Determine the [X, Y] coordinate at the center of the cell enclosing the given text.  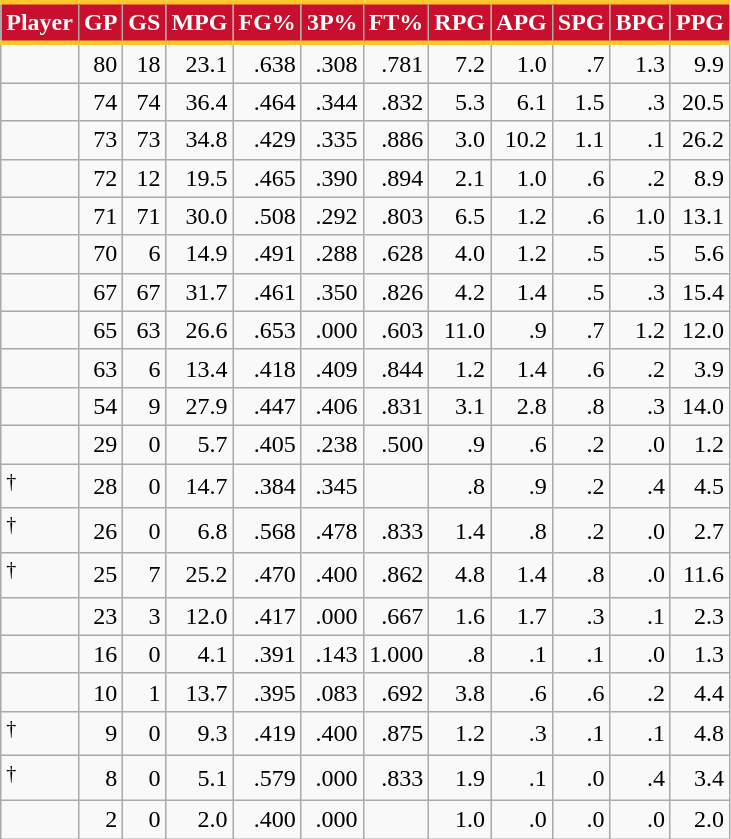
9.9 [700, 63]
FG% [267, 22]
31.7 [200, 292]
2.1 [460, 178]
.826 [396, 292]
70 [100, 254]
.638 [267, 63]
.875 [396, 734]
.894 [396, 178]
.461 [267, 292]
BPG [640, 22]
.831 [396, 406]
14.0 [700, 406]
28 [100, 486]
15.4 [700, 292]
7.2 [460, 63]
.308 [332, 63]
1.9 [460, 778]
.692 [396, 692]
20.5 [700, 102]
2.8 [522, 406]
.603 [396, 330]
.653 [267, 330]
6.1 [522, 102]
26.2 [700, 140]
.238 [332, 444]
26.6 [200, 330]
26 [100, 530]
30.0 [200, 216]
.405 [267, 444]
.429 [267, 140]
.667 [396, 616]
8.9 [700, 178]
.384 [267, 486]
.478 [332, 530]
1.1 [581, 140]
.568 [267, 530]
GP [100, 22]
4.4 [700, 692]
.844 [396, 368]
.500 [396, 444]
5.7 [200, 444]
.470 [267, 576]
16 [100, 654]
3.9 [700, 368]
.406 [332, 406]
.292 [332, 216]
3P% [332, 22]
34.8 [200, 140]
.418 [267, 368]
65 [100, 330]
25 [100, 576]
.781 [396, 63]
MPG [200, 22]
5.3 [460, 102]
6.8 [200, 530]
10.2 [522, 140]
5.1 [200, 778]
1.6 [460, 616]
72 [100, 178]
4.5 [700, 486]
.350 [332, 292]
.832 [396, 102]
RPG [460, 22]
.083 [332, 692]
.886 [396, 140]
23 [100, 616]
3.1 [460, 406]
13.4 [200, 368]
Player [40, 22]
2.7 [700, 530]
.391 [267, 654]
.143 [332, 654]
14.9 [200, 254]
.465 [267, 178]
12 [144, 178]
3.4 [700, 778]
10 [100, 692]
.288 [332, 254]
4.0 [460, 254]
.447 [267, 406]
4.2 [460, 292]
13.7 [200, 692]
3 [144, 616]
19.5 [200, 178]
.464 [267, 102]
2.3 [700, 616]
6.5 [460, 216]
5.6 [700, 254]
11.6 [700, 576]
1.000 [396, 654]
.862 [396, 576]
25.2 [200, 576]
.345 [332, 486]
3.8 [460, 692]
80 [100, 63]
.335 [332, 140]
APG [522, 22]
.390 [332, 178]
13.1 [700, 216]
.417 [267, 616]
.409 [332, 368]
.344 [332, 102]
36.4 [200, 102]
.579 [267, 778]
18 [144, 63]
.628 [396, 254]
9.3 [200, 734]
.419 [267, 734]
23.1 [200, 63]
8 [100, 778]
27.9 [200, 406]
29 [100, 444]
GS [144, 22]
.395 [267, 692]
14.7 [200, 486]
1 [144, 692]
4.1 [200, 654]
7 [144, 576]
.803 [396, 216]
.508 [267, 216]
.491 [267, 254]
3.0 [460, 140]
2 [100, 819]
FT% [396, 22]
1.5 [581, 102]
11.0 [460, 330]
1.7 [522, 616]
PPG [700, 22]
SPG [581, 22]
54 [100, 406]
